Return [x, y] of the center of cell containing provided text 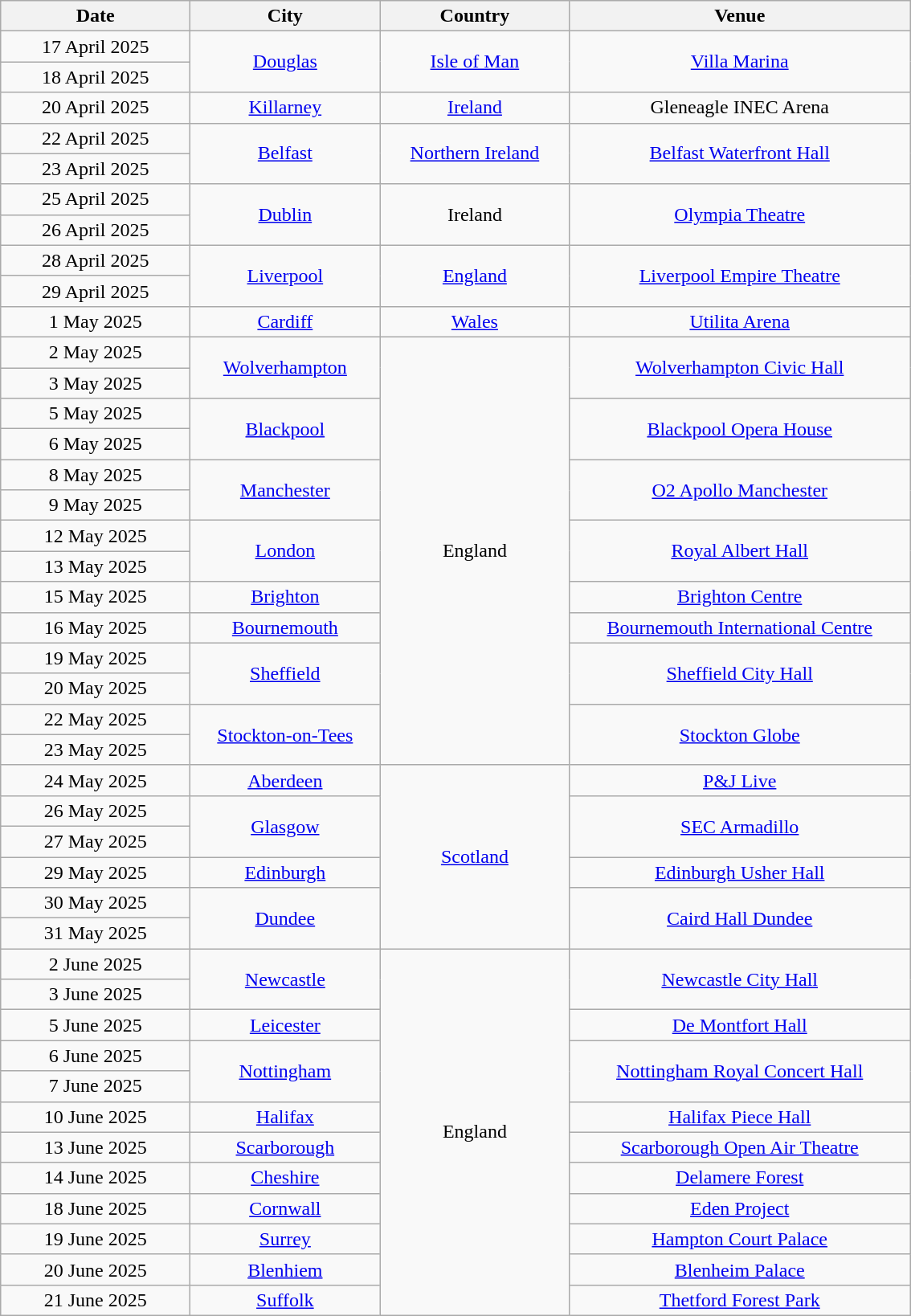
16 May 2025 [96, 627]
Blenhiem [285, 1269]
Royal Albert Hall [740, 551]
De Montfort Hall [740, 1025]
Stockton Globe [740, 734]
31 May 2025 [96, 934]
Thetford Forest Park [740, 1300]
19 May 2025 [96, 658]
Manchester [285, 490]
Venue [740, 16]
29 May 2025 [96, 872]
Newcastle City Hall [740, 979]
Isle of Man [475, 62]
27 May 2025 [96, 841]
18 April 2025 [96, 77]
2 June 2025 [96, 964]
Leicester [285, 1025]
Nottingham [285, 1071]
Dundee [285, 918]
Gleneagle INEC Arena [740, 108]
Edinburgh Usher Hall [740, 872]
Halifax [285, 1117]
7 June 2025 [96, 1086]
Surrey [285, 1239]
21 June 2025 [96, 1300]
City [285, 16]
Aberdeen [285, 780]
Cornwall [285, 1208]
1 May 2025 [96, 321]
Liverpool [285, 276]
London [285, 551]
Date [96, 16]
Wolverhampton Civic Hall [740, 367]
Nottingham Royal Concert Hall [740, 1071]
22 April 2025 [96, 138]
9 May 2025 [96, 505]
Killarney [285, 108]
Halifax Piece Hall [740, 1117]
Delamere Forest [740, 1178]
19 June 2025 [96, 1239]
24 May 2025 [96, 780]
Glasgow [285, 826]
22 May 2025 [96, 719]
Wolverhampton [285, 367]
Scarborough Open Air Theatre [740, 1147]
25 April 2025 [96, 199]
20 May 2025 [96, 689]
Sheffield City Hall [740, 673]
Belfast Waterfront Hall [740, 153]
Dublin [285, 215]
14 June 2025 [96, 1178]
6 June 2025 [96, 1056]
Blenheim Palace [740, 1269]
SEC Armadillo [740, 826]
Douglas [285, 62]
Cardiff [285, 321]
6 May 2025 [96, 444]
5 May 2025 [96, 414]
15 May 2025 [96, 597]
23 May 2025 [96, 750]
Cheshire [285, 1178]
Stockton-on-Tees [285, 734]
23 April 2025 [96, 169]
30 May 2025 [96, 903]
O2 Apollo Manchester [740, 490]
Blackpool [285, 429]
Edinburgh [285, 872]
17 April 2025 [96, 47]
28 April 2025 [96, 260]
Eden Project [740, 1208]
20 April 2025 [96, 108]
Caird Hall Dundee [740, 918]
3 May 2025 [96, 383]
Suffolk [285, 1300]
Newcastle [285, 979]
3 June 2025 [96, 995]
Northern Ireland [475, 153]
Wales [475, 321]
Scotland [475, 856]
Hampton Court Palace [740, 1239]
Bournemouth [285, 627]
12 May 2025 [96, 536]
Olympia Theatre [740, 215]
Brighton [285, 597]
13 June 2025 [96, 1147]
Scarborough [285, 1147]
18 June 2025 [96, 1208]
10 June 2025 [96, 1117]
26 May 2025 [96, 811]
Bournemouth International Centre [740, 627]
Brighton Centre [740, 597]
2 May 2025 [96, 352]
Villa Marina [740, 62]
Sheffield [285, 673]
29 April 2025 [96, 291]
20 June 2025 [96, 1269]
Blackpool Opera House [740, 429]
5 June 2025 [96, 1025]
P&J Live [740, 780]
Utilita Arena [740, 321]
8 May 2025 [96, 475]
Belfast [285, 153]
Liverpool Empire Theatre [740, 276]
Country [475, 16]
26 April 2025 [96, 230]
13 May 2025 [96, 566]
